Identify which cell holds the provided text, then report its (X, Y) central coordinate. 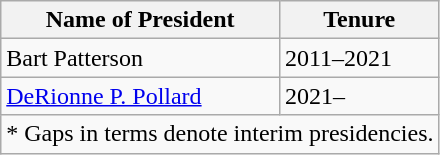
2021– (359, 96)
* Gaps in terms denote interim presidencies. (220, 134)
Bart Patterson (140, 58)
Tenure (359, 20)
DeRionne P. Pollard (140, 96)
Name of President (140, 20)
2011–2021 (359, 58)
